For the text-containing cell, return its midpoint in (X, Y) coordinate format. 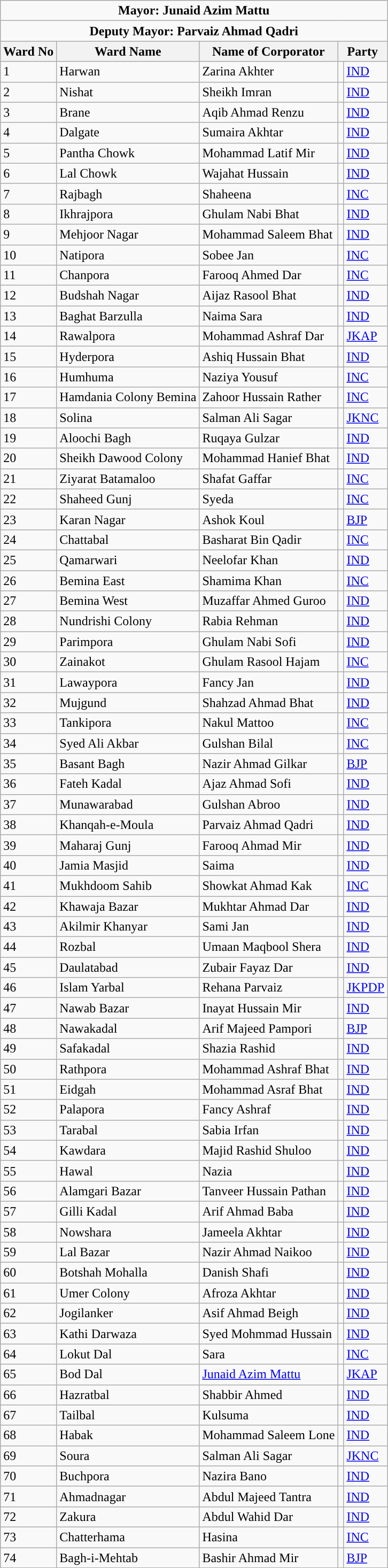
Fancy Ashraf (268, 1110)
Farooq Ahmed Dar (268, 275)
Nawab Bazar (128, 1008)
Sami Jan (268, 927)
Sheikh Imran (268, 92)
67 (29, 1415)
Afroza Akhtar (268, 1293)
Daulatabad (128, 967)
Nishat (128, 92)
Kathi Darwaza (128, 1334)
Fancy Jan (268, 682)
13 (29, 316)
Islam Yarbal (128, 988)
19 (29, 438)
Bashir Ahmad Mir (268, 1558)
Mukhdoom Sahib (128, 886)
Mayor: Junaid Azim Mattu (194, 11)
28 (29, 621)
23 (29, 519)
Neelofar Khan (268, 560)
Gilli Kadal (128, 1211)
Nowshara (128, 1232)
71 (29, 1496)
47 (29, 1008)
24 (29, 540)
Showkat Ahmad Kak (268, 886)
2 (29, 92)
Khawaja Bazar (128, 906)
Nazir Ahmad Naikoo (268, 1252)
37 (29, 804)
44 (29, 947)
Nazira Bano (268, 1476)
Hyderpora (128, 357)
Gulshan Abroo (268, 804)
Mohammad Asraf Bhat (268, 1089)
Rajbagh (128, 194)
39 (29, 845)
Karan Nagar (128, 519)
22 (29, 499)
Shaheed Gunj (128, 499)
Lal Chowk (128, 173)
Safakadal (128, 1049)
5 (29, 153)
Kulsuma (268, 1415)
Palapora (128, 1110)
Chattabal (128, 540)
Mohammad Saleem Lone (268, 1435)
Khanqah-e-Moula (128, 825)
Hamdania Colony Bemina (128, 397)
Pantha Chowk (128, 153)
59 (29, 1252)
Ghulam Nabi Sofi (268, 642)
Mujgund (128, 703)
Shafat Gaffar (268, 479)
57 (29, 1211)
29 (29, 642)
Sumaira Akhtar (268, 133)
Dalgate (128, 133)
Rozbal (128, 947)
35 (29, 764)
49 (29, 1049)
21 (29, 479)
Ziyarat Batamaloo (128, 479)
7 (29, 194)
54 (29, 1150)
Danish Shafi (268, 1273)
Wajahat Hussain (268, 173)
Habak (128, 1435)
Ruqaya Gulzar (268, 438)
40 (29, 865)
Saima (268, 865)
Budshah Nagar (128, 296)
74 (29, 1558)
Tailbal (128, 1415)
Arif Ahmad Baba (268, 1211)
Akilmir Khanyar (128, 927)
Aloochi Bagh (128, 438)
Hasina (268, 1537)
18 (29, 418)
Sara (268, 1354)
Solina (128, 418)
Ward Name (128, 51)
9 (29, 234)
6 (29, 173)
Munawarabad (128, 804)
Mohammad Ashraf Bhat (268, 1069)
Aijaz Rasool Bhat (268, 296)
Rabia Rehman (268, 621)
Ashok Koul (268, 519)
20 (29, 458)
Muzaffar Ahmed Guroo (268, 601)
Jamia Masjid (128, 865)
Syed Mohmmad Hussain (268, 1334)
Mohammad Hanief Bhat (268, 458)
Bagh-i-Mehtab (128, 1558)
Nazir Ahmad Gilkar (268, 764)
Mehjoor Nagar (128, 234)
Qamarwari (128, 560)
70 (29, 1476)
55 (29, 1171)
Umaan Maqbool Shera (268, 947)
Lawaypora (128, 682)
Parimpora (128, 642)
Inayat Hussain Mir (268, 1008)
Harwan (128, 72)
Maharaj Gunj (128, 845)
65 (29, 1374)
60 (29, 1273)
Deputy Mayor: Parvaiz Ahmad Qadri (194, 31)
17 (29, 397)
Naima Sara (268, 316)
Name of Corporator (268, 51)
Hawal (128, 1171)
Tanveer Hussain Pathan (268, 1191)
Lokut Dal (128, 1354)
42 (29, 906)
Sheikh Dawood Colony (128, 458)
48 (29, 1028)
Kawdara (128, 1150)
Ghulam Nabi Bhat (268, 214)
45 (29, 967)
Mukhtar Ahmad Dar (268, 906)
33 (29, 723)
Sabia Irfan (268, 1130)
Shazia Rashid (268, 1049)
Shaheena (268, 194)
Ikhrajpora (128, 214)
10 (29, 255)
63 (29, 1334)
Abdul Majeed Tantra (268, 1496)
Nazia (268, 1171)
Zahoor Hussain Rather (268, 397)
Asif Ahmad Beigh (268, 1313)
Zarina Akhter (268, 72)
73 (29, 1537)
Farooq Ahmad Mir (268, 845)
61 (29, 1293)
Mohammad Saleem Bhat (268, 234)
Natipora (128, 255)
36 (29, 784)
53 (29, 1130)
Bemina East (128, 580)
3 (29, 112)
Basant Bagh (128, 764)
Abdul Wahid Dar (268, 1517)
JKPDP (366, 988)
64 (29, 1354)
Mohammad Latif Mir (268, 153)
Rawalpora (128, 336)
Mohammad Ashraf Dar (268, 336)
1 (29, 72)
Hazratbal (128, 1395)
43 (29, 927)
Zainakot (128, 662)
46 (29, 988)
Jameela Akhtar (268, 1232)
72 (29, 1517)
Ahmadnagar (128, 1496)
Aqib Ahmad Renzu (268, 112)
51 (29, 1089)
Ward No (29, 51)
14 (29, 336)
Parvaiz Ahmad Qadri (268, 825)
Gulshan Bilal (268, 743)
Bemina West (128, 601)
Nawakadal (128, 1028)
50 (29, 1069)
Botshah Mohalla (128, 1273)
26 (29, 580)
Basharat Bin Qadir (268, 540)
41 (29, 886)
32 (29, 703)
Lal Bazar (128, 1252)
Syed Ali Akbar (128, 743)
Rehana Parvaiz (268, 988)
34 (29, 743)
16 (29, 377)
Jogilanker (128, 1313)
11 (29, 275)
Nakul Mattoo (268, 723)
Baghat Barzulla (128, 316)
Majid Rashid Shuloo (268, 1150)
56 (29, 1191)
Alamgari Bazar (128, 1191)
27 (29, 601)
Soura (128, 1456)
Shamima Khan (268, 580)
Chatterhama (128, 1537)
8 (29, 214)
Chanpora (128, 275)
31 (29, 682)
Buchpora (128, 1476)
Fateh Kadal (128, 784)
4 (29, 133)
68 (29, 1435)
Ghulam Rasool Hajam (268, 662)
Zakura (128, 1517)
Rathpora (128, 1069)
66 (29, 1395)
30 (29, 662)
Party (362, 51)
Tankipora (128, 723)
Tarabal (128, 1130)
15 (29, 357)
Ajaz Ahmad Sofi (268, 784)
Brane (128, 112)
Zubair Fayaz Dar (268, 967)
Humhuma (128, 377)
Bod Dal (128, 1374)
25 (29, 560)
Junaid Azim Mattu (268, 1374)
Nundrishi Colony (128, 621)
52 (29, 1110)
Arif Majeed Pampori (268, 1028)
Syeda (268, 499)
Ashiq Hussain Bhat (268, 357)
Shahzad Ahmad Bhat (268, 703)
62 (29, 1313)
Sobee Jan (268, 255)
69 (29, 1456)
Naziya Yousuf (268, 377)
Umer Colony (128, 1293)
58 (29, 1232)
12 (29, 296)
Shabbir Ahmed (268, 1395)
38 (29, 825)
Eidgah (128, 1089)
